For the text-containing cell, return its midpoint in (x, y) coordinate format. 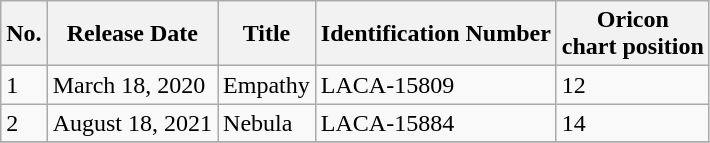
Title (267, 34)
2 (24, 123)
March 18, 2020 (132, 85)
Empathy (267, 85)
1 (24, 85)
Release Date (132, 34)
No. (24, 34)
August 18, 2021 (132, 123)
12 (632, 85)
Nebula (267, 123)
LACA-15884 (436, 123)
14 (632, 123)
Identification Number (436, 34)
Oricon chart position (632, 34)
LACA-15809 (436, 85)
